Pinpoint the cell where the given text exists, returning its [X, Y] midpoint coordinate. 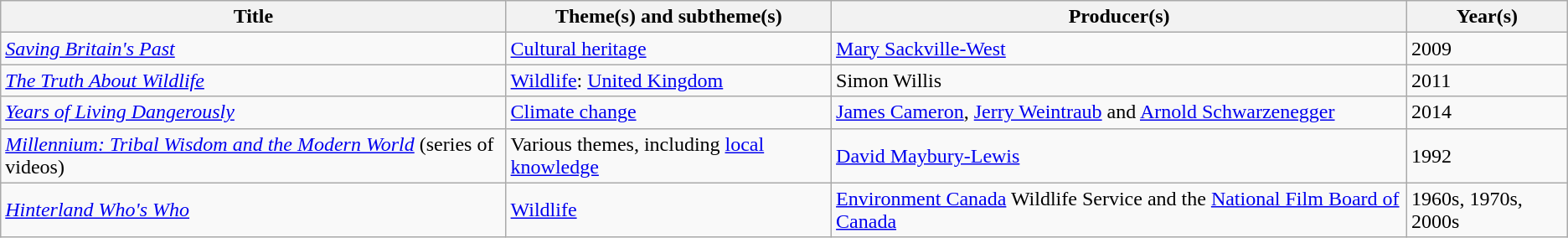
Wildlife [668, 210]
Years of Living Dangerously [253, 112]
James Cameron, Jerry Weintraub and Arnold Schwarzenegger [1119, 112]
Saving Britain's Past [253, 49]
Mary Sackville-West [1119, 49]
Various themes, including local knowledge [668, 156]
2009 [1488, 49]
2014 [1488, 112]
Producer(s) [1119, 17]
Simon Willis [1119, 80]
1960s, 1970s, 2000s [1488, 210]
Title [253, 17]
2011 [1488, 80]
Year(s) [1488, 17]
The Truth About Wildlife [253, 80]
Cultural heritage [668, 49]
David Maybury-Lewis [1119, 156]
Environment Canada Wildlife Service and the National Film Board of Canada [1119, 210]
Theme(s) and subtheme(s) [668, 17]
1992 [1488, 156]
Climate change [668, 112]
Hinterland Who's Who [253, 210]
Millennium: Tribal Wisdom and the Modern World (series of videos) [253, 156]
Wildlife: United Kingdom [668, 80]
